Extract the (x, y) coordinate from the center of the cell holding the provided text.  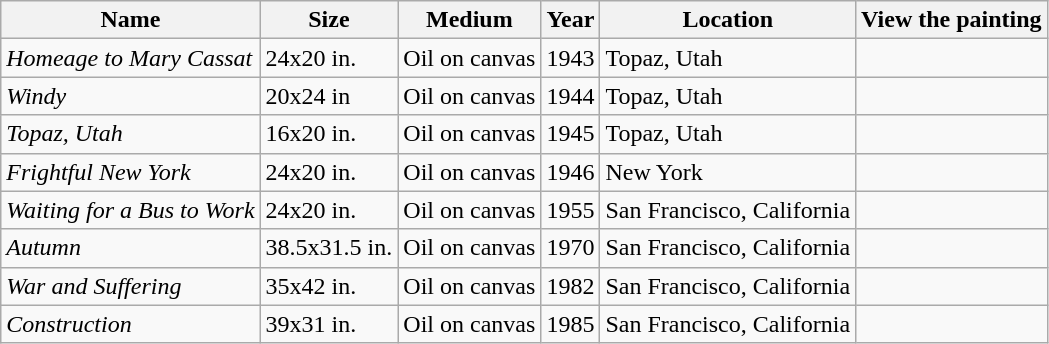
Medium (470, 20)
1943 (570, 58)
38.5x31.5 in. (329, 248)
Year (570, 20)
Location (728, 20)
Autumn (130, 248)
Name (130, 20)
Homeage to Mary Cassat (130, 58)
Size (329, 20)
39x31 in. (329, 324)
1945 (570, 134)
1946 (570, 172)
Waiting for a Bus to Work (130, 210)
35x42 in. (329, 286)
20x24 in (329, 96)
War and Suffering (130, 286)
Frightful New York (130, 172)
View the painting (952, 20)
1970 (570, 248)
New York (728, 172)
1944 (570, 96)
1985 (570, 324)
1982 (570, 286)
16x20 in. (329, 134)
Construction (130, 324)
1955 (570, 210)
Windy (130, 96)
